Capture the cell that displays the provided text and extract its [X, Y] central coordinate. 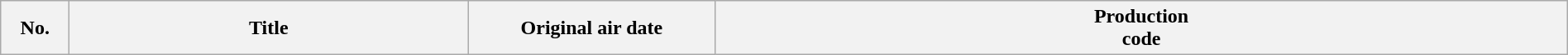
Productioncode [1141, 28]
Title [269, 28]
No. [35, 28]
Original air date [592, 28]
